Return the [X, Y] coordinate for the center point of the cell that contains the specified text.  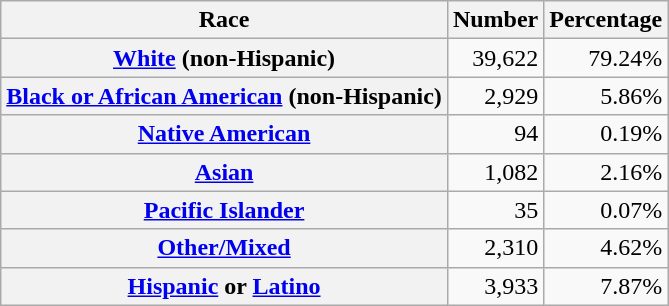
79.24% [606, 58]
3,933 [495, 286]
0.19% [606, 134]
5.86% [606, 96]
Pacific Islander [224, 210]
2,310 [495, 248]
2,929 [495, 96]
7.87% [606, 286]
Percentage [606, 20]
Race [224, 20]
Native American [224, 134]
4.62% [606, 248]
1,082 [495, 172]
2.16% [606, 172]
35 [495, 210]
White (non-Hispanic) [224, 58]
94 [495, 134]
0.07% [606, 210]
Asian [224, 172]
Other/Mixed [224, 248]
Number [495, 20]
Hispanic or Latino [224, 286]
Black or African American (non-Hispanic) [224, 96]
39,622 [495, 58]
